Pinpoint the cell where the given text exists, returning its (X, Y) midpoint coordinate. 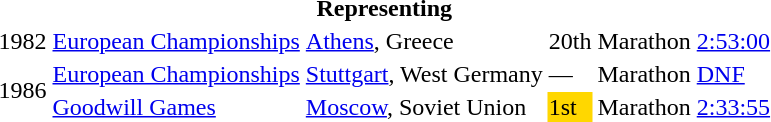
Goodwill Games (176, 107)
Athens, Greece (424, 41)
— (570, 74)
20th (570, 41)
Stuttgart, West Germany (424, 74)
2:33:55 (733, 107)
Moscow, Soviet Union (424, 107)
1st (570, 107)
2:53:00 (733, 41)
DNF (733, 74)
